Identify which cell holds the provided text, then report its (x, y) central coordinate. 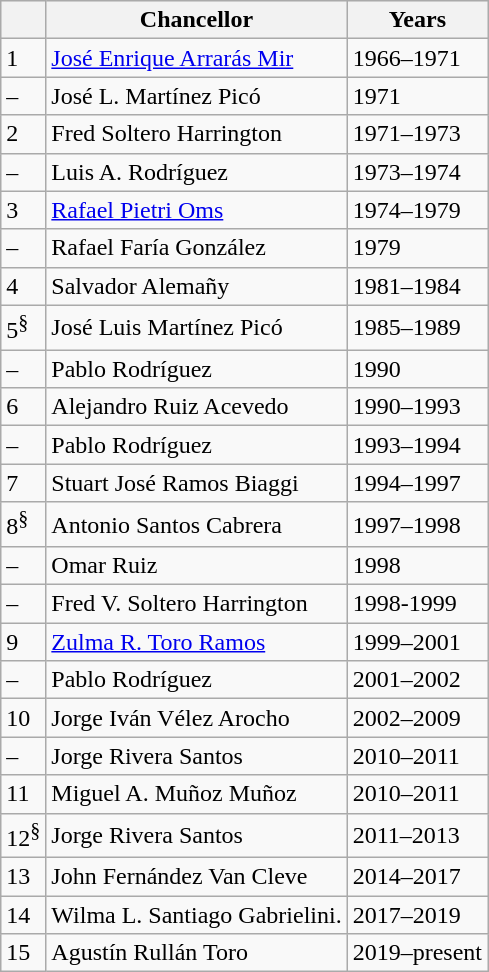
10 (24, 718)
1998 (417, 566)
1 (24, 58)
2017–2019 (417, 915)
1971 (417, 96)
1971–1973 (417, 134)
Zulma R. Toro Ramos (196, 642)
José Luis Martínez Picó (196, 328)
1993–1994 (417, 445)
José L. Martínez Picó (196, 96)
14 (24, 915)
1994–1997 (417, 483)
4 (24, 286)
Omar Ruiz (196, 566)
1990 (417, 369)
1979 (417, 248)
1990–1993 (417, 407)
5§ (24, 328)
3 (24, 210)
2011–2013 (417, 836)
1998‐1999 (417, 604)
Rafael Pietri Oms (196, 210)
2 (24, 134)
6 (24, 407)
Chancellor (196, 20)
Salvador Alemañy (196, 286)
John Fernández Van Cleve (196, 877)
1999–2001 (417, 642)
Fred Soltero Harrington (196, 134)
Wilma L. Santiago Gabrielini. (196, 915)
Rafael Faría González (196, 248)
1973–1974 (417, 172)
1985–1989 (417, 328)
11 (24, 794)
José Enrique Arrarás Mir (196, 58)
2019–present (417, 953)
13 (24, 877)
1981–1984 (417, 286)
Jorge Iván Vélez Arocho (196, 718)
Fred V. Soltero Harrington (196, 604)
Miguel A. Muñoz Muñoz (196, 794)
2001–2002 (417, 680)
Years (417, 20)
Antonio Santos Cabrera (196, 524)
8§ (24, 524)
7 (24, 483)
1974–1979 (417, 210)
15 (24, 953)
1997–1998 (417, 524)
12§ (24, 836)
2002–2009 (417, 718)
Luis A. Rodríguez (196, 172)
2014–2017 (417, 877)
Agustín Rullán Toro (196, 953)
9 (24, 642)
Stuart José Ramos Biaggi (196, 483)
Alejandro Ruiz Acevedo (196, 407)
1966–1971 (417, 58)
